Output the (x, y) coordinate of the center of the cell containing the given text.  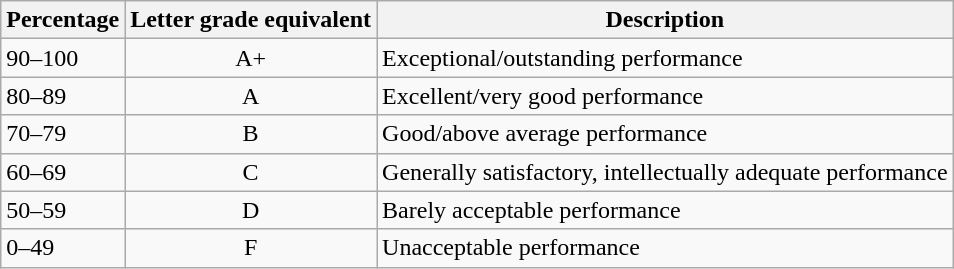
B (251, 134)
Excellent/very good performance (666, 96)
60–69 (63, 172)
Unacceptable performance (666, 248)
50–59 (63, 210)
D (251, 210)
Generally satisfactory, intellectually adequate performance (666, 172)
C (251, 172)
0–49 (63, 248)
F (251, 248)
Letter grade equivalent (251, 20)
Percentage (63, 20)
Description (666, 20)
A+ (251, 58)
Good/above average performance (666, 134)
Exceptional/outstanding performance (666, 58)
A (251, 96)
80–89 (63, 96)
90–100 (63, 58)
Barely acceptable performance (666, 210)
70–79 (63, 134)
